Detect which cell encompasses the target text, then output its [X, Y] center coordinate. 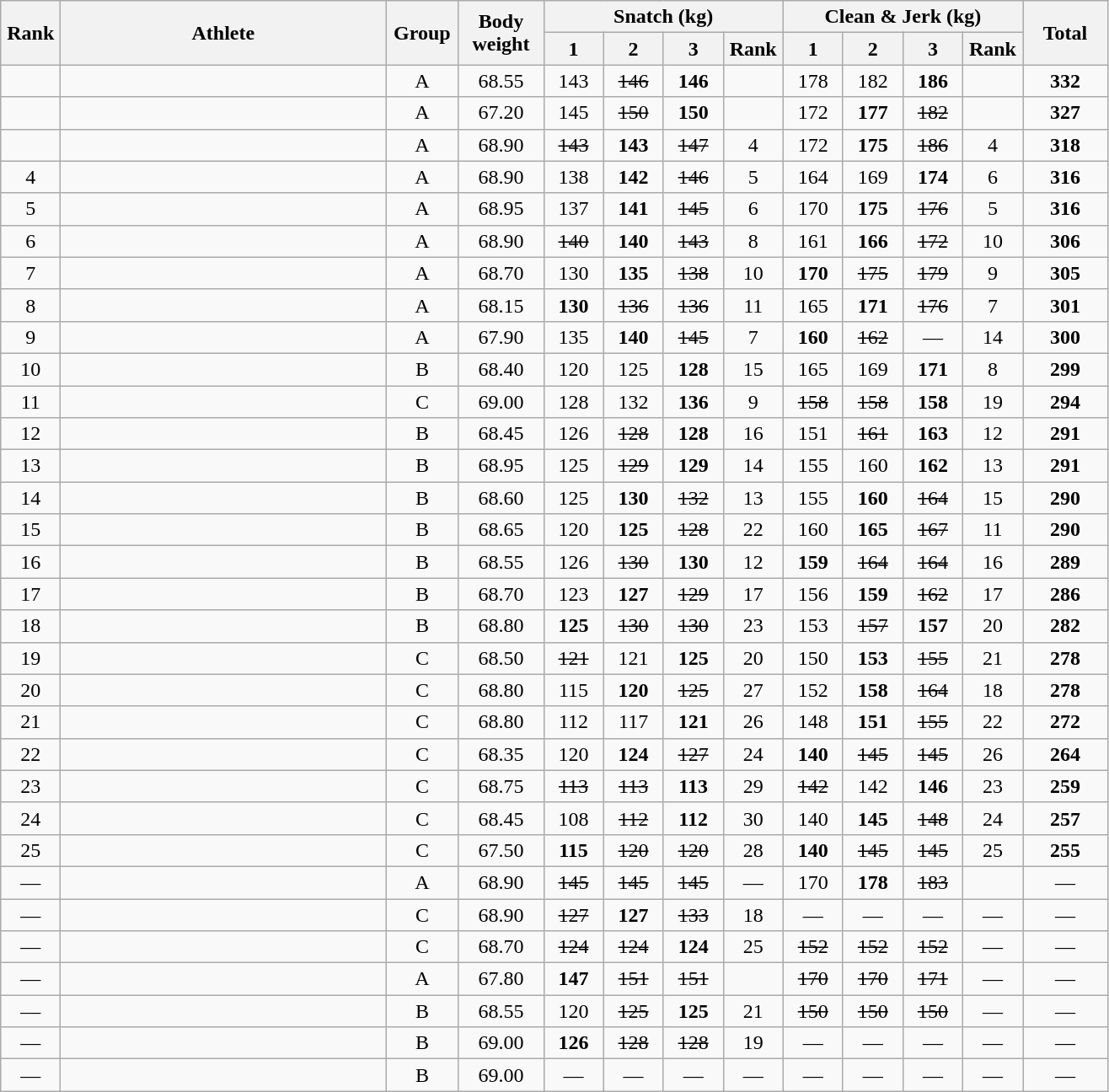
259 [1065, 786]
318 [1065, 145]
174 [932, 177]
301 [1065, 305]
30 [753, 818]
255 [1065, 850]
67.20 [501, 113]
Total [1065, 33]
300 [1065, 337]
123 [573, 594]
141 [634, 209]
108 [573, 818]
Body weight [501, 33]
117 [634, 722]
264 [1065, 754]
332 [1065, 81]
299 [1065, 369]
Group [422, 33]
167 [932, 530]
306 [1065, 241]
68.40 [501, 369]
68.35 [501, 754]
272 [1065, 722]
183 [932, 882]
27 [753, 690]
156 [812, 594]
67.80 [501, 979]
166 [873, 241]
Athlete [223, 33]
294 [1065, 402]
137 [573, 209]
Clean & Jerk (kg) [903, 17]
Snatch (kg) [663, 17]
133 [693, 914]
163 [932, 434]
257 [1065, 818]
67.90 [501, 337]
282 [1065, 626]
68.60 [501, 498]
67.50 [501, 850]
177 [873, 113]
28 [753, 850]
68.65 [501, 530]
68.15 [501, 305]
327 [1065, 113]
289 [1065, 562]
305 [1065, 273]
179 [932, 273]
29 [753, 786]
68.75 [501, 786]
286 [1065, 594]
68.50 [501, 658]
